Scan for the cell matching the given text and deliver its [X, Y] coordinate at center. 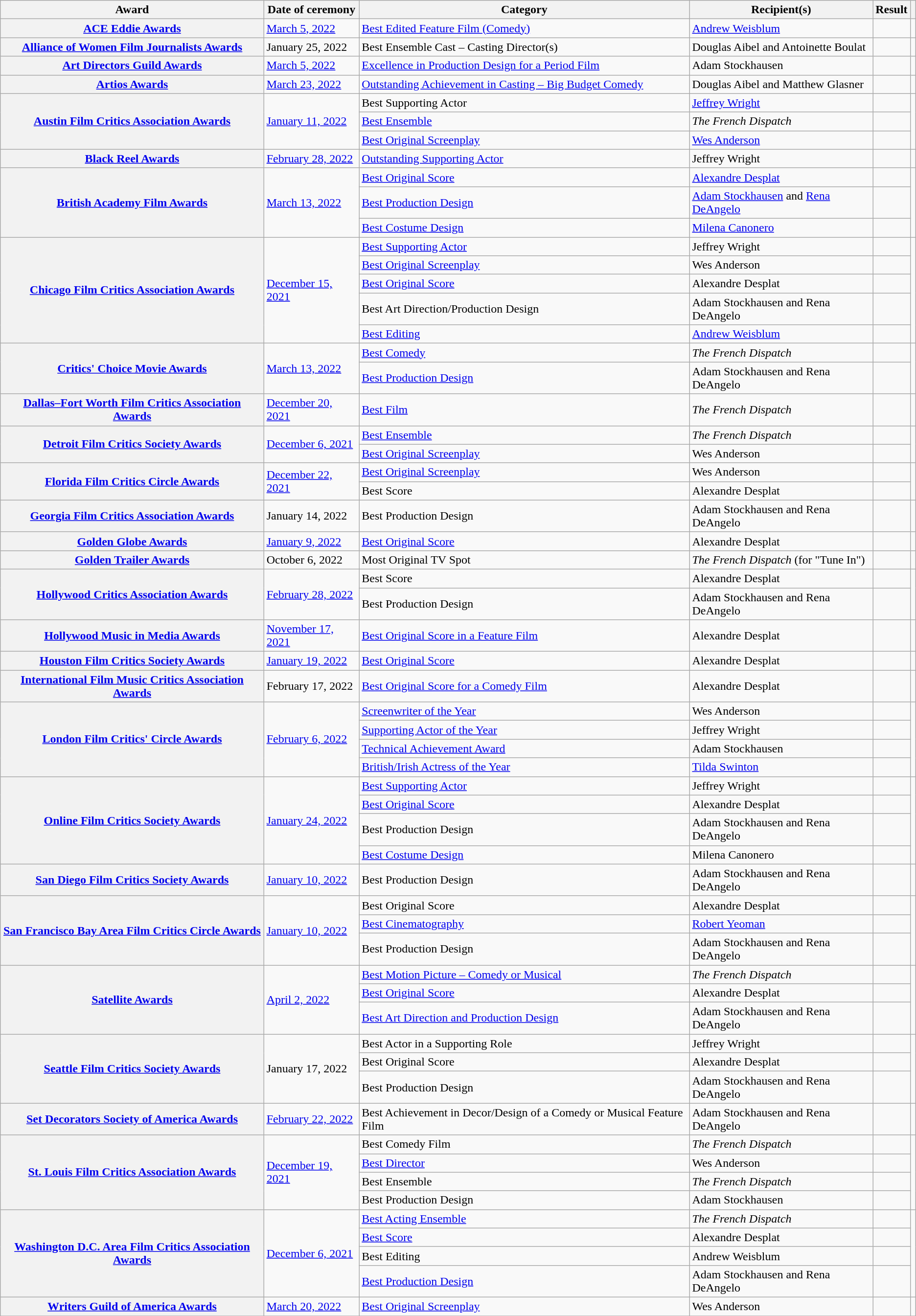
December 20, 2021 [311, 410]
Best Acting Ensemble [525, 1219]
January 17, 2022 [311, 1068]
Houston Film Critics Society Awards [132, 661]
Austin Film Critics Association Awards [132, 121]
Douglas Aibel and Antoinette Boulat [781, 47]
International Film Music Critics Association Awards [132, 686]
January 9, 2022 [311, 541]
Date of ceremony [311, 10]
December 19, 2021 [311, 1172]
Result [892, 10]
Best Director [525, 1163]
Golden Globe Awards [132, 541]
April 2, 2022 [311, 999]
Artios Awards [132, 84]
Georgia Film Critics Association Awards [132, 516]
Best Film [525, 410]
Satellite Awards [132, 999]
ACE Eddie Awards [132, 28]
Writers Guild of America Awards [132, 1306]
Black Reel Awards [132, 159]
Best Original Score in a Feature Film [525, 636]
Excellence in Production Design for a Period Film [525, 66]
Most Original TV Spot [525, 560]
Robert Yeoman [781, 924]
Award [132, 10]
Category [525, 10]
December 15, 2021 [311, 290]
Hollywood Critics Association Awards [132, 594]
Best Edited Feature Film (Comedy) [525, 28]
Best Cinematography [525, 924]
Outstanding Supporting Actor [525, 159]
Dallas–Fort Worth Film Critics Association Awards [132, 410]
February 17, 2022 [311, 686]
London Film Critics' Circle Awards [132, 739]
Tilda Swinton [781, 767]
January 11, 2022 [311, 121]
Seattle Film Critics Society Awards [132, 1068]
Screenwriter of the Year [525, 711]
Best Art Direction/Production Design [525, 309]
San Diego Film Critics Society Awards [132, 880]
February 6, 2022 [311, 739]
Set Decorators Society of America Awards [132, 1119]
Best Achievement in Decor/Design of a Comedy or Musical Feature Film [525, 1119]
San Francisco Bay Area Film Critics Circle Awards [132, 930]
Detroit Film Critics Society Awards [132, 444]
The French Dispatch (for "Tune In") [781, 560]
Florida Film Critics Circle Awards [132, 481]
March 20, 2022 [311, 1306]
Golden Trailer Awards [132, 560]
Chicago Film Critics Association Awards [132, 290]
Supporting Actor of the Year [525, 730]
Online Film Critics Society Awards [132, 820]
Outstanding Achievement in Casting – Big Budget Comedy [525, 84]
Best Comedy Film [525, 1144]
January 14, 2022 [311, 516]
October 6, 2022 [311, 560]
January 25, 2022 [311, 47]
Alliance of Women Film Journalists Awards [132, 47]
Best Art Direction and Production Design [525, 1019]
January 24, 2022 [311, 820]
December 22, 2021 [311, 481]
Best Motion Picture – Comedy or Musical [525, 974]
March 23, 2022 [311, 84]
February 22, 2022 [311, 1119]
British/Irish Actress of the Year [525, 767]
Hollywood Music in Media Awards [132, 636]
St. Louis Film Critics Association Awards [132, 1172]
November 17, 2021 [311, 636]
Washington D.C. Area Film Critics Association Awards [132, 1253]
January 19, 2022 [311, 661]
Douglas Aibel and Matthew Glasner [781, 84]
Best Actor in a Supporting Role [525, 1044]
Technical Achievement Award [525, 749]
Critics' Choice Movie Awards [132, 369]
Best Ensemble Cast – Casting Director(s) [525, 47]
Best Original Score for a Comedy Film [525, 686]
Recipient(s) [781, 10]
Art Directors Guild Awards [132, 66]
Best Comedy [525, 353]
British Academy Film Awards [132, 203]
